Detect which cell encompasses the target text, then output its [x, y] center coordinate. 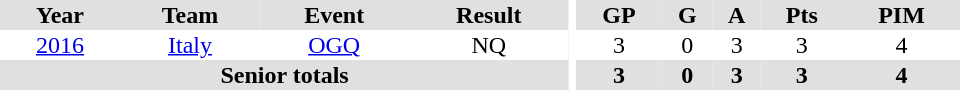
Italy [190, 45]
NQ [488, 45]
G [688, 15]
Year [60, 15]
Team [190, 15]
A [737, 15]
OGQ [334, 45]
Event [334, 15]
Senior totals [284, 75]
GP [619, 15]
PIM [902, 15]
Pts [802, 15]
Result [488, 15]
2016 [60, 45]
